Scan for the cell matching the given text and deliver its (x, y) coordinate at center. 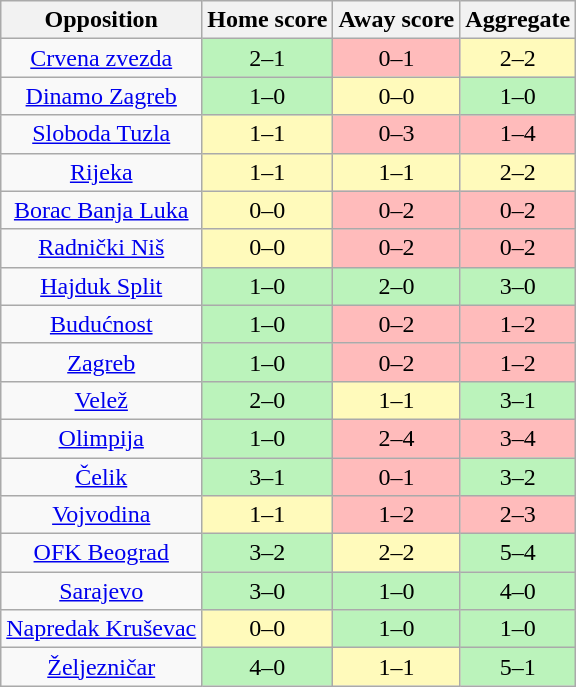
5–1 (518, 667)
Zagreb (102, 362)
Opposition (102, 20)
Sloboda Tuzla (102, 134)
Home score (268, 20)
2–1 (268, 58)
Rijeka (102, 172)
Away score (396, 20)
5–4 (518, 553)
2–3 (518, 515)
Željezničar (102, 667)
Čelik (102, 477)
Borac Banja Luka (102, 210)
Vojvodina (102, 515)
Olimpija (102, 438)
1–4 (518, 134)
Radnički Niš (102, 248)
OFK Beograd (102, 553)
Hajduk Split (102, 286)
Budućnost (102, 324)
0–3 (396, 134)
Dinamo Zagreb (102, 96)
Velež (102, 400)
Napredak Kruševac (102, 629)
Sarajevo (102, 591)
2–4 (396, 438)
3–4 (518, 438)
Aggregate (518, 20)
Crvena zvezda (102, 58)
